Search for the cell housing the specified text and yield its (X, Y) center coordinate. 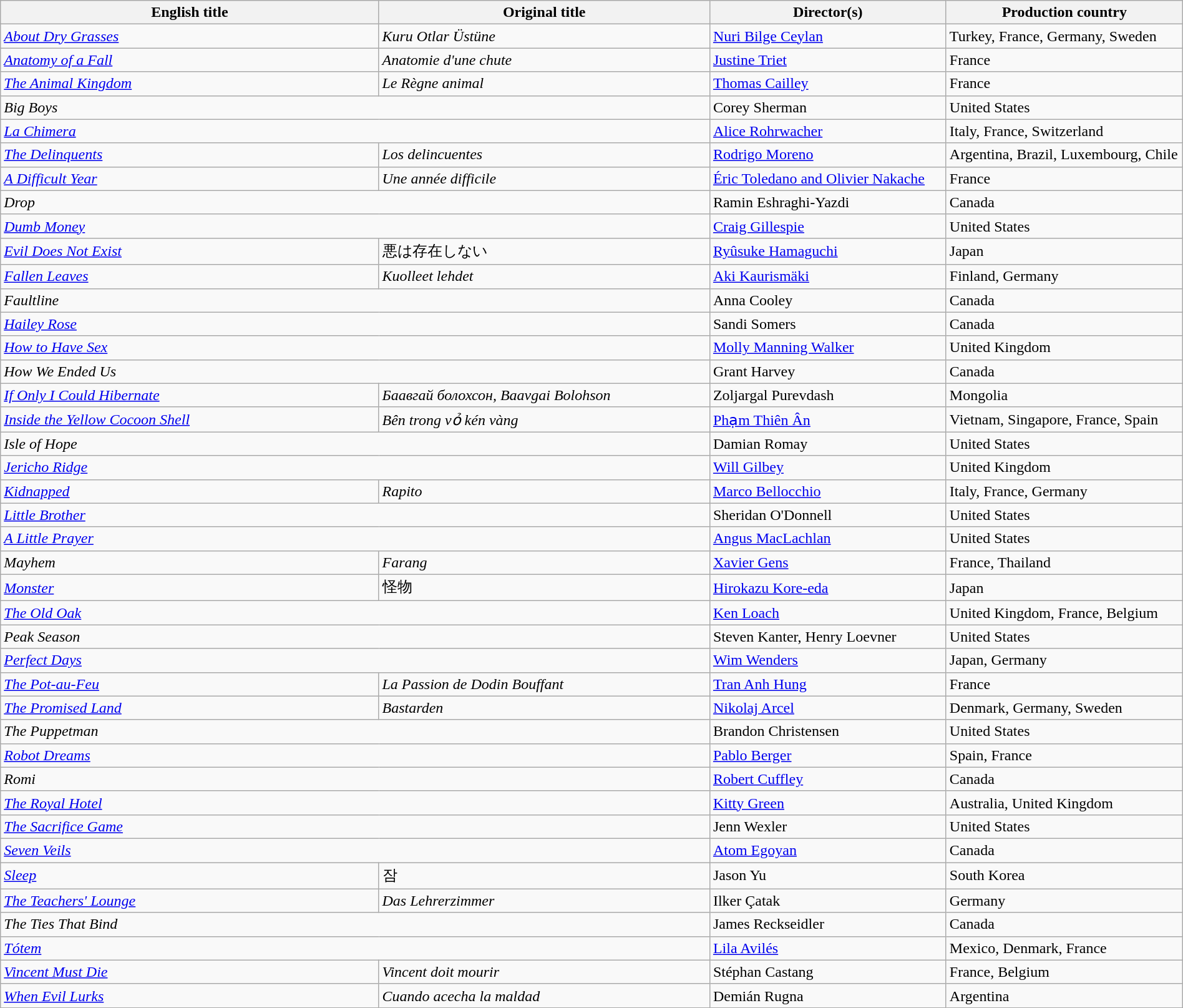
Xavier Gens (827, 562)
Jenn Wexler (827, 826)
Sandi Somers (827, 324)
Ramin Eshraghi-Yazdi (827, 202)
Cuando acecha la maldad (544, 996)
Vietnam, Singapore, France, Spain (1064, 419)
Finland, Germany (1064, 276)
Little Brother (356, 515)
Seven Veils (356, 850)
La Chimera (356, 131)
Das Lehrerzimmer (544, 901)
James Reckseidler (827, 924)
Demián Rugna (827, 996)
Jericho Ridge (356, 467)
Robert Cuffley (827, 779)
Grant Harvey (827, 371)
잠 (544, 876)
South Korea (1064, 876)
Rodrigo Moreno (827, 155)
Argentina, Brazil, Luxembourg, Chile (1064, 155)
Kuolleet lehdet (544, 276)
How to Have Sex (356, 348)
Original title (544, 12)
Japan, Germany (1064, 660)
France, Belgium (1064, 972)
Wim Wenders (827, 660)
Mongolia (1064, 395)
Ilker Çatak (827, 901)
Aki Kaurismäki (827, 276)
Argentina (1064, 996)
United Kingdom, France, Belgium (1064, 613)
The Sacrifice Game (356, 826)
Molly Manning Walker (827, 348)
The Animal Kingdom (190, 84)
Justine Triet (827, 60)
Evil Does Not Exist (190, 251)
The Puppetman (356, 732)
English title (190, 12)
Drop (356, 202)
Dumb Money (356, 226)
Fallen Leaves (190, 276)
Tran Anh Hung (827, 684)
The Promised Land (190, 708)
Bên trong vỏ kén vàng (544, 419)
Italy, France, Germany (1064, 491)
The Teachers' Lounge (190, 901)
Director(s) (827, 12)
怪物 (544, 588)
Isle of Hope (356, 444)
Atom Egoyan (827, 850)
Romi (356, 779)
Peak Season (356, 637)
Nuri Bilge Ceylan (827, 36)
Hirokazu Kore-eda (827, 588)
Big Boys (356, 107)
Ken Loach (827, 613)
Thomas Cailley (827, 84)
Angus MacLachlan (827, 539)
Sheridan O'Donnell (827, 515)
Steven Kanter, Henry Loevner (827, 637)
Éric Toledano and Olivier Nakache (827, 179)
Zoljargal Purevdash (827, 395)
Germany (1064, 901)
Kuru Otlar Üstüne (544, 36)
If Only I Could Hibernate (190, 395)
Vincent doit mourir (544, 972)
The Ties That Bind (356, 924)
Italy, France, Switzerland (1064, 131)
Production country (1064, 12)
Bastarden (544, 708)
Stéphan Castang (827, 972)
Phạm Thiên Ân (827, 419)
Hailey Rose (356, 324)
Brandon Christensen (827, 732)
Corey Sherman (827, 107)
The Royal Hotel (356, 803)
When Evil Lurks (190, 996)
Sleep (190, 876)
Perfect Days (356, 660)
Jason Yu (827, 876)
The Old Oak (356, 613)
Monster (190, 588)
Spain, France (1064, 755)
Will Gilbey (827, 467)
Une année difficile (544, 179)
Le Règne animal (544, 84)
Marco Bellocchio (827, 491)
A Difficult Year (190, 179)
Turkey, France, Germany, Sweden (1064, 36)
Баавгай болохсон, Baavgai Bolohson (544, 395)
悪は存在しない (544, 251)
La Passion de Dodin Bouffant (544, 684)
A Little Prayer (356, 539)
Farang (544, 562)
France, Thailand (1064, 562)
Mexico, Denmark, France (1064, 948)
Rapito (544, 491)
Tótem (356, 948)
Damian Romay (827, 444)
Australia, United Kingdom (1064, 803)
Kidnapped (190, 491)
Los delincuentes (544, 155)
Lila Avilés (827, 948)
Kitty Green (827, 803)
Anna Cooley (827, 300)
The Delinquents (190, 155)
Anatomy of a Fall (190, 60)
Anatomie d'une chute (544, 60)
Alice Rohrwacher (827, 131)
Vincent Must Die (190, 972)
Denmark, Germany, Sweden (1064, 708)
Inside the Yellow Cocoon Shell (190, 419)
The Pot-au-Feu (190, 684)
Craig Gillespie (827, 226)
Ryûsuke Hamaguchi (827, 251)
Robot Dreams (356, 755)
Faultline (356, 300)
Nikolaj Arcel (827, 708)
Mayhem (190, 562)
Pablo Berger (827, 755)
About Dry Grasses (190, 36)
How We Ended Us (356, 371)
